Identify which cell holds the provided text, then report its [x, y] central coordinate. 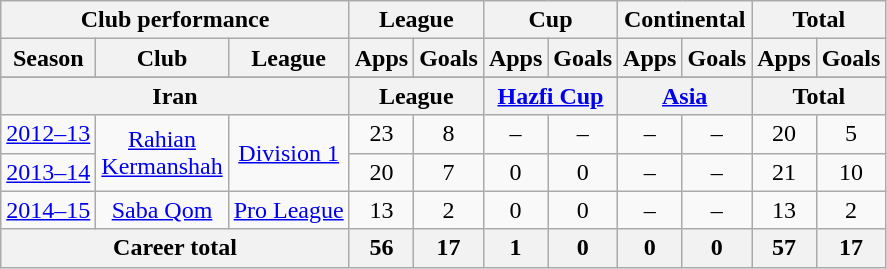
Club performance [175, 20]
Club [162, 58]
56 [381, 248]
Division 1 [288, 153]
Cup [550, 20]
1 [515, 248]
Iran [175, 96]
21 [784, 172]
Season [48, 58]
RahianKermanshah [162, 153]
2014–15 [48, 210]
7 [449, 172]
Saba Qom [162, 210]
2013–14 [48, 172]
8 [449, 134]
Asia [685, 96]
5 [851, 134]
2012–13 [48, 134]
Continental [685, 20]
Hazfi Cup [550, 96]
10 [851, 172]
Career total [175, 248]
23 [381, 134]
57 [784, 248]
Pro League [288, 210]
